From the cell containing the given text, extract its center point as (X, Y) coordinate. 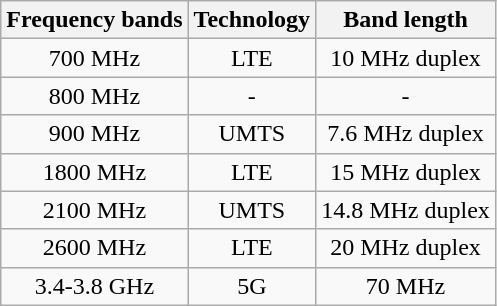
2600 MHz (94, 248)
20 MHz duplex (406, 248)
2100 MHz (94, 210)
Frequency bands (94, 20)
5G (252, 286)
Band length (406, 20)
70 MHz (406, 286)
700 MHz (94, 58)
1800 MHz (94, 172)
15 MHz duplex (406, 172)
900 MHz (94, 134)
Technology (252, 20)
800 MHz (94, 96)
14.8 MHz duplex (406, 210)
7.6 MHz duplex (406, 134)
10 MHz duplex (406, 58)
3.4-3.8 GHz (94, 286)
